Locate the cell with the specified text and output its (X, Y) center coordinate. 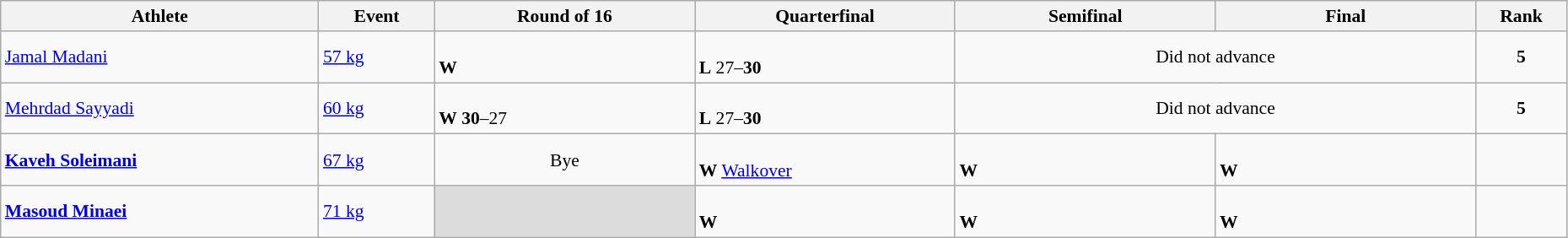
Rank (1522, 16)
Mehrdad Sayyadi (160, 108)
W Walkover (825, 160)
W 30–27 (565, 108)
Event (376, 16)
57 kg (376, 57)
Final (1346, 16)
Quarterfinal (825, 16)
Masoud Minaei (160, 211)
Athlete (160, 16)
Bye (565, 160)
71 kg (376, 211)
Semifinal (1085, 16)
Kaveh Soleimani (160, 160)
60 kg (376, 108)
67 kg (376, 160)
Round of 16 (565, 16)
Jamal Madani (160, 57)
